Extract the [X, Y] coordinate from the center of the cell holding the provided text.  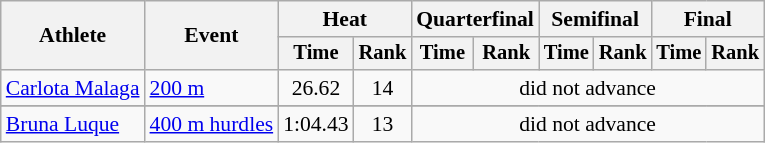
Athlete [73, 36]
26.62 [316, 88]
Final [707, 19]
14 [383, 88]
400 m hurdles [212, 124]
Bruna Luque [73, 124]
1:04.43 [316, 124]
200 m [212, 88]
Heat [344, 19]
Quarterfinal [475, 19]
Carlota Malaga [73, 88]
13 [383, 124]
Semifinal [595, 19]
Event [212, 36]
